Provide the [X, Y] coordinate of the cell's center where the given text is located.  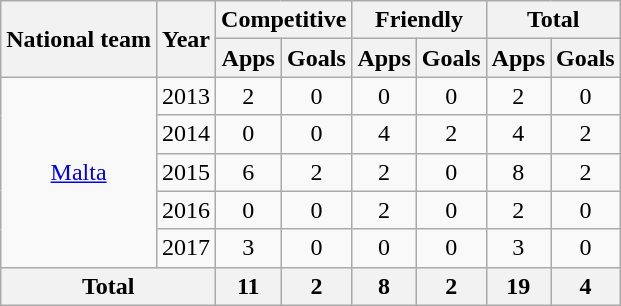
11 [248, 286]
6 [248, 172]
2013 [186, 96]
19 [518, 286]
Year [186, 39]
2016 [186, 210]
Friendly [419, 20]
Malta [79, 172]
National team [79, 39]
2014 [186, 134]
Competitive [284, 20]
2017 [186, 248]
2015 [186, 172]
